Locate the cell with the specified text and output its [x, y] center coordinate. 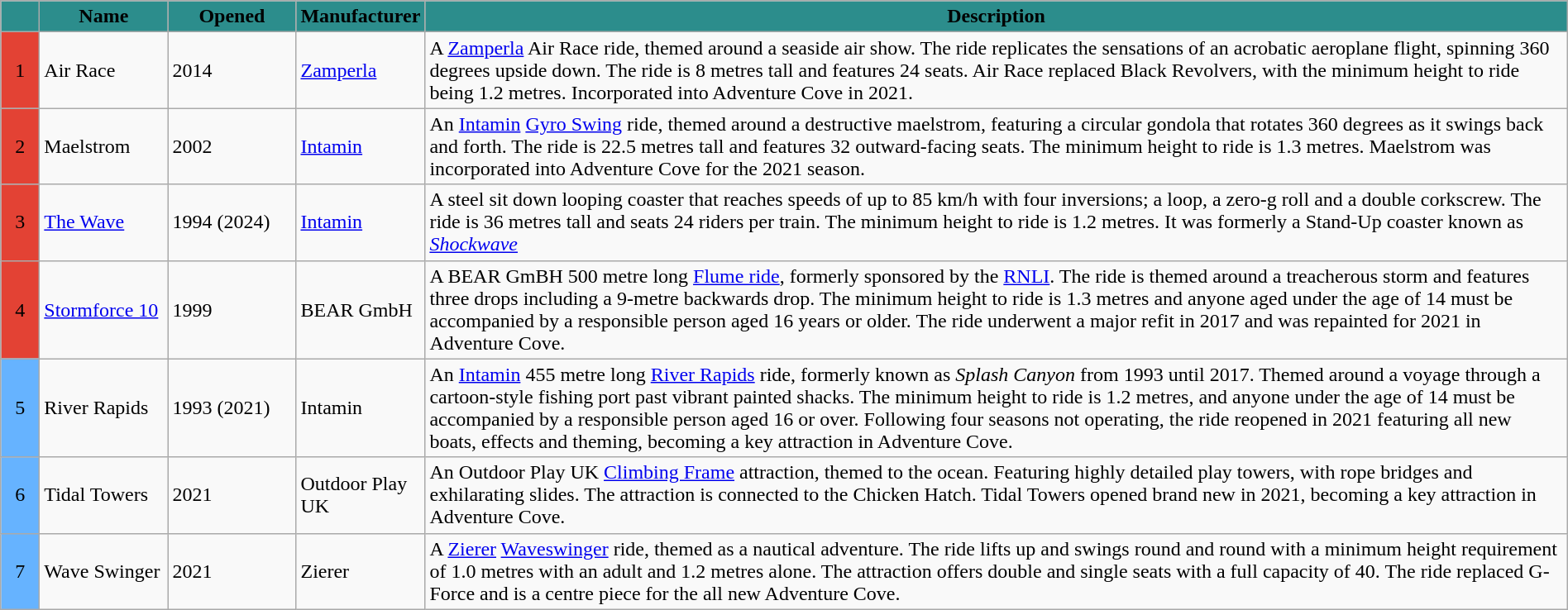
Opened [232, 17]
2014 [232, 70]
River Rapids [104, 408]
Zierer [361, 571]
Zamperla [361, 70]
2 [20, 146]
1 [20, 70]
4 [20, 309]
2002 [232, 146]
5 [20, 408]
Name [104, 17]
1994 (2024) [232, 222]
1999 [232, 309]
Maelstrom [104, 146]
7 [20, 571]
6 [20, 495]
Outdoor Play UK [361, 495]
Air Race [104, 70]
The Wave [104, 222]
Description [996, 17]
Manufacturer [361, 17]
1993 (2021) [232, 408]
Stormforce 10 [104, 309]
Wave Swinger [104, 571]
3 [20, 222]
Tidal Towers [104, 495]
BEAR GmbH [361, 309]
